For the text-containing cell, return its midpoint in [X, Y] coordinate format. 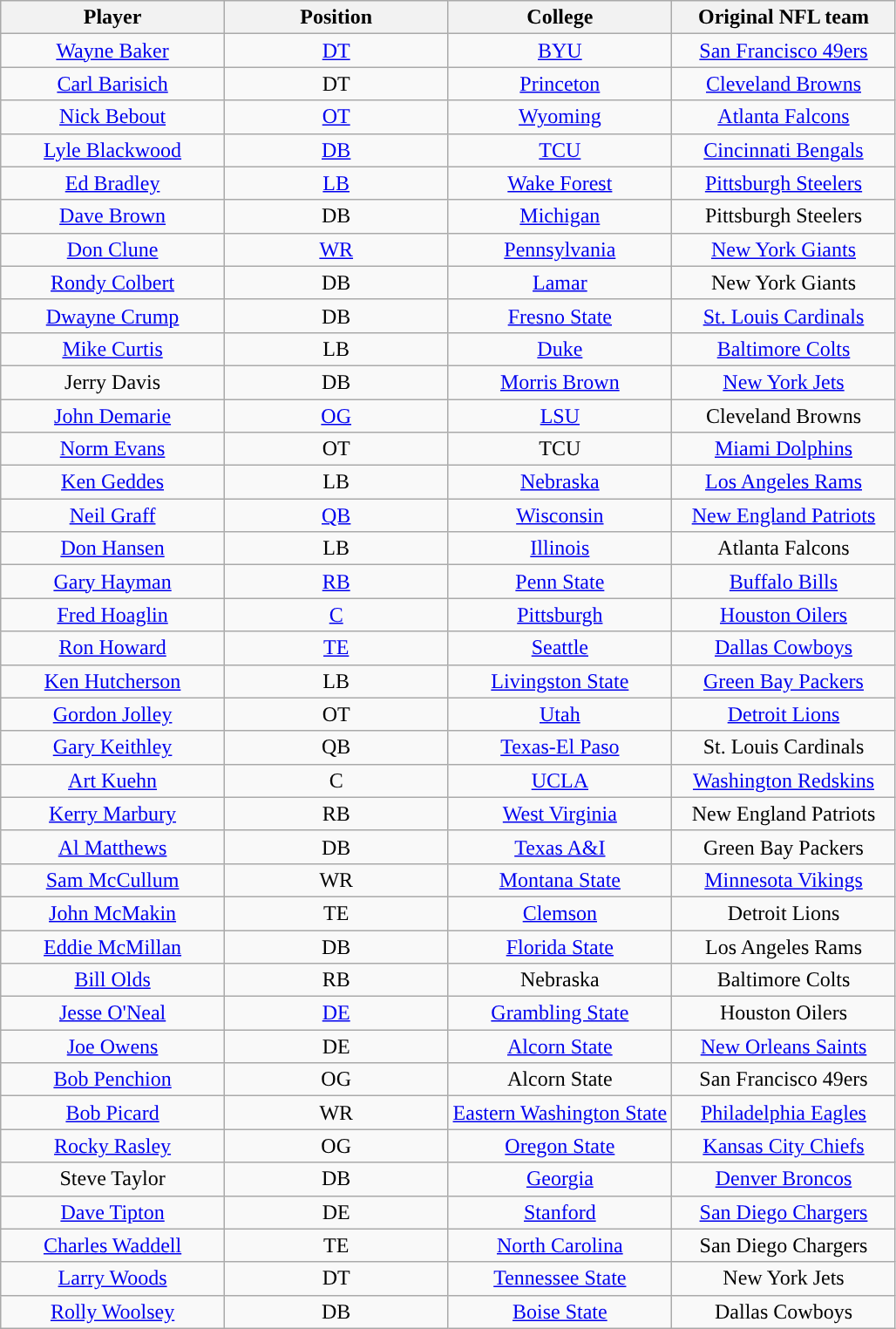
Utah [560, 714]
Dave Brown [113, 216]
LSU [560, 416]
Norm Evans [113, 449]
Duke [560, 349]
Larry Woods [113, 1278]
Charles Waddell [113, 1245]
Art Kuehn [113, 780]
Dwayne Crump [113, 316]
Penn State [560, 582]
Position [336, 17]
John Demarie [113, 416]
Texas-El Paso [560, 747]
Lyle Blackwood [113, 150]
New Orleans Saints [784, 1046]
Bob Penchion [113, 1080]
Rocky Rasley [113, 1146]
Joe Owens [113, 1046]
Philadelphia Eagles [784, 1113]
Michigan [560, 216]
Minnesota Vikings [784, 880]
Bill Olds [113, 980]
Eastern Washington State [560, 1113]
John McMakin [113, 913]
Fred Hoaglin [113, 615]
Oregon State [560, 1146]
Nick Bebout [113, 117]
Boise State [560, 1312]
Jesse O'Neal [113, 1013]
Original NFL team [784, 17]
Dave Tipton [113, 1212]
Grambling State [560, 1013]
Gary Keithley [113, 747]
Eddie McMillan [113, 946]
Princeton [560, 84]
Wake Forest [560, 183]
Al Matthews [113, 847]
Stanford [560, 1212]
Player [113, 17]
Livingston State [560, 681]
Denver Broncos [784, 1179]
North Carolina [560, 1245]
Rondy Colbert [113, 283]
Lamar [560, 283]
Georgia [560, 1179]
Ken Hutcherson [113, 681]
Ron Howard [113, 648]
Kansas City Chiefs [784, 1146]
Wisconsin [560, 515]
Steve Taylor [113, 1179]
Tennessee State [560, 1278]
Gary Hayman [113, 582]
Clemson [560, 913]
Florida State [560, 946]
Sam McCullum [113, 880]
Bob Picard [113, 1113]
Seattle [560, 648]
Jerry Davis [113, 382]
Miami Dolphins [784, 449]
Wyoming [560, 117]
Cincinnati Bengals [784, 150]
Neil Graff [113, 515]
Buffalo Bills [784, 582]
Washington Redskins [784, 780]
Carl Barisich [113, 84]
Gordon Jolley [113, 714]
Ken Geddes [113, 482]
Ed Bradley [113, 183]
Rolly Woolsey [113, 1312]
Kerry Marbury [113, 814]
Texas A&I [560, 847]
West Virginia [560, 814]
Pittsburgh [560, 615]
Pennsylvania [560, 249]
Illinois [560, 549]
College [560, 17]
Wayne Baker [113, 51]
Don Clune [113, 249]
Don Hansen [113, 549]
Mike Curtis [113, 349]
BYU [560, 51]
Fresno State [560, 316]
Morris Brown [560, 382]
Montana State [560, 880]
UCLA [560, 780]
